Output the (X, Y) coordinate of the center of the cell containing the given text.  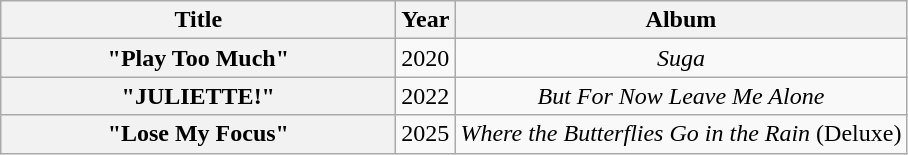
Title (198, 20)
2022 (426, 96)
But For Now Leave Me Alone (681, 96)
"JULIETTE!" (198, 96)
Where the Butterflies Go in the Rain (Deluxe) (681, 134)
Suga (681, 58)
"Play Too Much" (198, 58)
"Lose My Focus" (198, 134)
2025 (426, 134)
Year (426, 20)
Album (681, 20)
2020 (426, 58)
